Return the [X, Y] coordinate for the center point of the cell that contains the specified text.  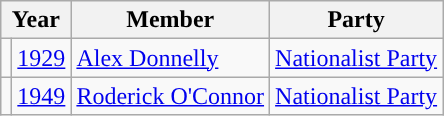
1929 [42, 58]
Roderick O'Connor [170, 96]
Member [170, 20]
Party [356, 20]
Alex Donnelly [170, 58]
Year [36, 20]
1949 [42, 96]
